Detect which cell encompasses the target text, then output its [x, y] center coordinate. 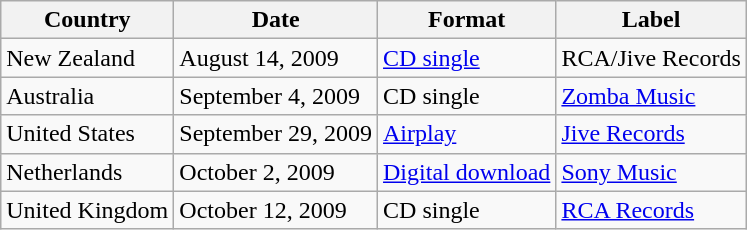
August 14, 2009 [276, 58]
October 12, 2009 [276, 210]
RCA Records [651, 210]
United Kingdom [88, 210]
Format [467, 20]
Sony Music [651, 172]
United States [88, 134]
October 2, 2009 [276, 172]
Country [88, 20]
Digital download [467, 172]
RCA/Jive Records [651, 58]
Date [276, 20]
Zomba Music [651, 96]
September 29, 2009 [276, 134]
Netherlands [88, 172]
New Zealand [88, 58]
September 4, 2009 [276, 96]
Label [651, 20]
Jive Records [651, 134]
Australia [88, 96]
Airplay [467, 134]
